Capture the cell that displays the provided text and extract its (X, Y) central coordinate. 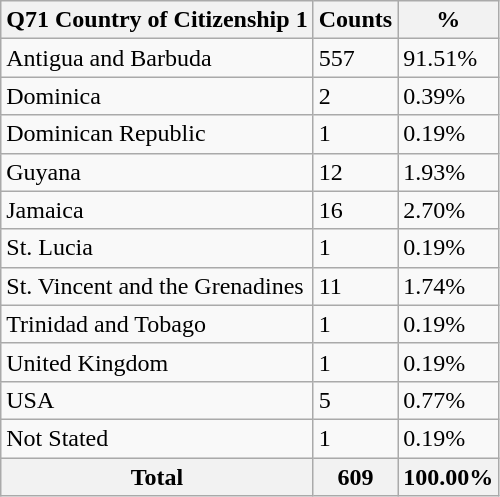
Counts (355, 20)
2.70% (448, 210)
St. Lucia (157, 248)
United Kingdom (157, 362)
609 (355, 477)
91.51% (448, 58)
Trinidad and Tobago (157, 324)
St. Vincent and the Grenadines (157, 286)
Q71 Country of Citizenship 1 (157, 20)
1.93% (448, 172)
1.74% (448, 286)
5 (355, 400)
Guyana (157, 172)
% (448, 20)
Dominican Republic (157, 134)
0.39% (448, 96)
16 (355, 210)
Antigua and Barbuda (157, 58)
100.00% (448, 477)
11 (355, 286)
557 (355, 58)
Jamaica (157, 210)
Total (157, 477)
Not Stated (157, 438)
0.77% (448, 400)
USA (157, 400)
12 (355, 172)
2 (355, 96)
Dominica (157, 96)
